Scan for the cell matching the given text and deliver its [x, y] coordinate at center. 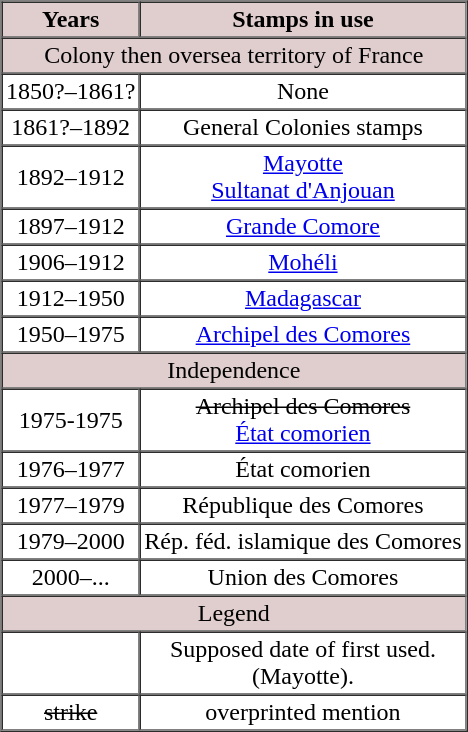
1850?–1861? [71, 92]
1906–1912 [71, 262]
Supposed date of first used.(Mayotte). [303, 664]
1976–1977 [71, 470]
Years [71, 20]
Mohéli [303, 262]
République des Comores [303, 506]
1977–1979 [71, 506]
Archipel des ComoresÉtat comorien [303, 420]
None [303, 92]
1912–1950 [71, 298]
Rép. féd. islamique des Comores [303, 542]
Union des Comores [303, 578]
Grande Comore [303, 226]
État comorien [303, 470]
Stamps in use [303, 20]
1897–1912 [71, 226]
1950–1975 [71, 334]
MayotteSultanat d'Anjouan [303, 178]
strike [71, 712]
overprinted mention [303, 712]
1975-1975 [71, 420]
1892–1912 [71, 178]
Colony then oversea territory of France [234, 56]
General Colonies stamps [303, 128]
1861?–1892 [71, 128]
Archipel des Comores [303, 334]
Madagascar [303, 298]
Independence [234, 370]
1979–2000 [71, 542]
2000–... [71, 578]
Legend [234, 614]
